Return the [x, y] coordinate for the center point of the cell that contains the specified text.  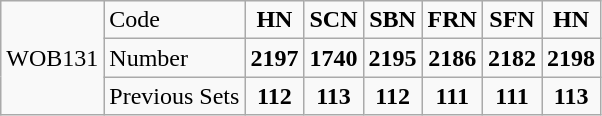
2198 [572, 58]
SCN [334, 20]
Code [174, 20]
2186 [452, 58]
SFN [512, 20]
2195 [392, 58]
2197 [274, 58]
Previous Sets [174, 96]
2182 [512, 58]
FRN [452, 20]
SBN [392, 20]
1740 [334, 58]
WOB131 [52, 58]
Number [174, 58]
